Determine the [X, Y] coordinate at the center of the cell enclosing the given text.  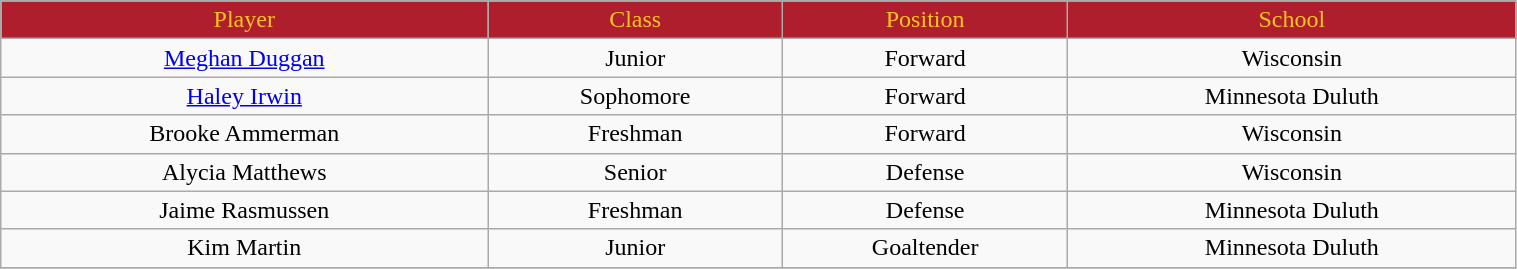
Brooke Ammerman [244, 134]
Jaime Rasmussen [244, 210]
Kim Martin [244, 248]
Senior [636, 172]
Alycia Matthews [244, 172]
Class [636, 20]
Meghan Duggan [244, 58]
School [1292, 20]
Goaltender [926, 248]
Sophomore [636, 96]
Position [926, 20]
Player [244, 20]
Haley Irwin [244, 96]
